Identify which cell holds the provided text, then report its [X, Y] central coordinate. 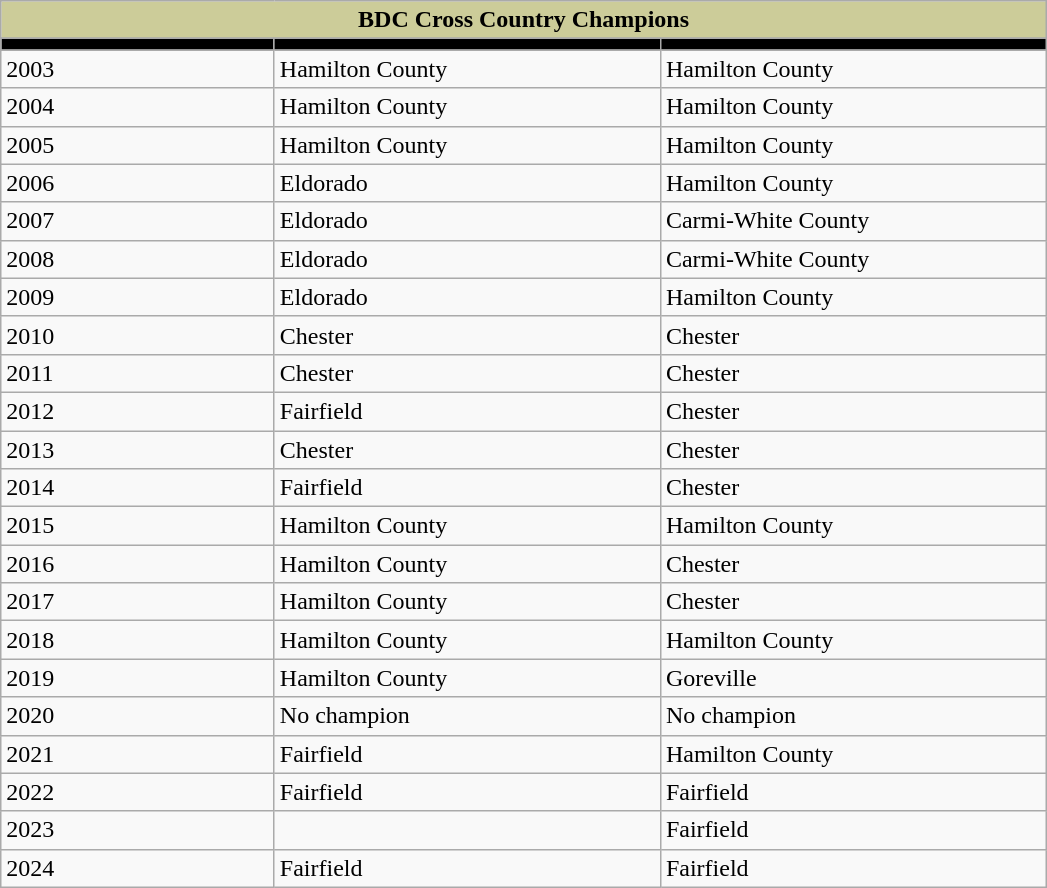
2016 [138, 564]
2009 [138, 297]
2024 [138, 868]
2008 [138, 259]
2005 [138, 145]
2011 [138, 373]
2006 [138, 183]
Goreville [853, 678]
2019 [138, 678]
2020 [138, 716]
2018 [138, 640]
2004 [138, 107]
2003 [138, 69]
2022 [138, 792]
BDC Cross Country Champions [524, 20]
2014 [138, 488]
2007 [138, 221]
2013 [138, 449]
2017 [138, 602]
2010 [138, 335]
2021 [138, 754]
2015 [138, 526]
2012 [138, 411]
2023 [138, 830]
